For the text-containing cell, return its midpoint in [x, y] coordinate format. 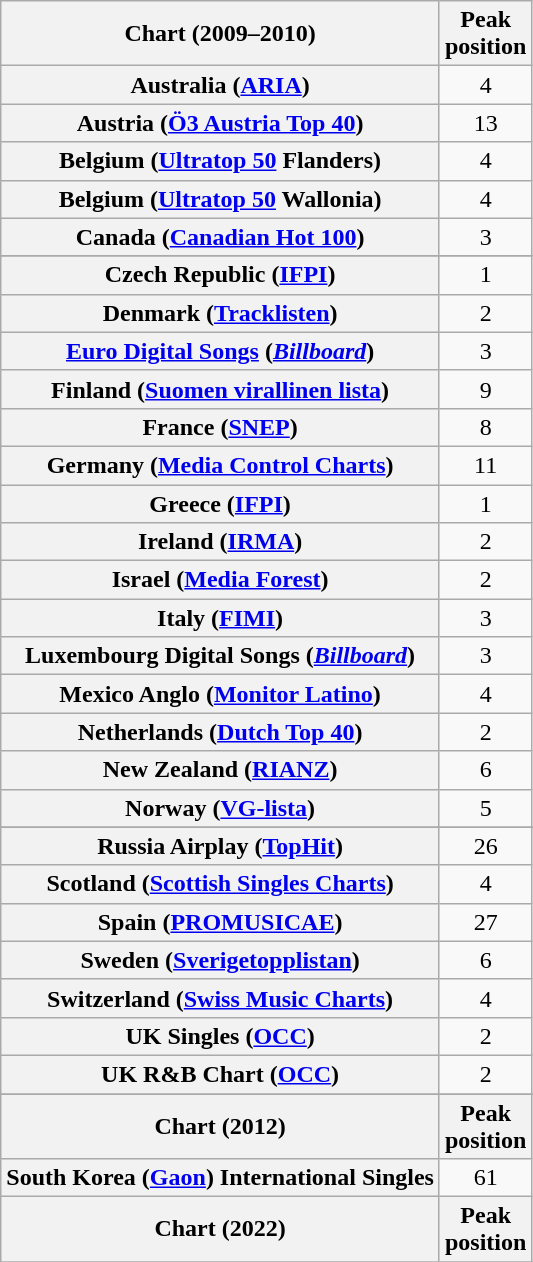
Germany (Media Control Charts) [220, 465]
Chart (2012) [220, 1126]
5 [485, 808]
Chart (2009–2010) [220, 34]
Euro Digital Songs (Billboard) [220, 351]
Australia (ARIA) [220, 85]
Spain (PROMUSICAE) [220, 922]
Chart (2022) [220, 1230]
Norway (VG-lista) [220, 808]
UK R&B Chart (OCC) [220, 1074]
Czech Republic (IFPI) [220, 275]
Greece (IFPI) [220, 503]
Finland (Suomen virallinen lista) [220, 389]
Canada (Canadian Hot 100) [220, 237]
Switzerland (Swiss Music Charts) [220, 998]
Ireland (IRMA) [220, 542]
8 [485, 427]
Italy (FIMI) [220, 618]
South Korea (Gaon) International Singles [220, 1178]
New Zealand (RIANZ) [220, 770]
Luxembourg Digital Songs (Billboard) [220, 656]
UK Singles (OCC) [220, 1036]
France (SNEP) [220, 427]
Scotland (Scottish Singles Charts) [220, 884]
27 [485, 922]
Sweden (Sverigetopplistan) [220, 960]
Belgium (Ultratop 50 Wallonia) [220, 199]
Austria (Ö3 Austria Top 40) [220, 123]
11 [485, 465]
61 [485, 1178]
26 [485, 846]
Belgium (Ultratop 50 Flanders) [220, 161]
13 [485, 123]
Israel (Media Forest) [220, 580]
Russia Airplay (TopHit) [220, 846]
9 [485, 389]
Denmark (Tracklisten) [220, 313]
Mexico Anglo (Monitor Latino) [220, 694]
Netherlands (Dutch Top 40) [220, 732]
